Pinpoint the cell where the given text exists, returning its [X, Y] midpoint coordinate. 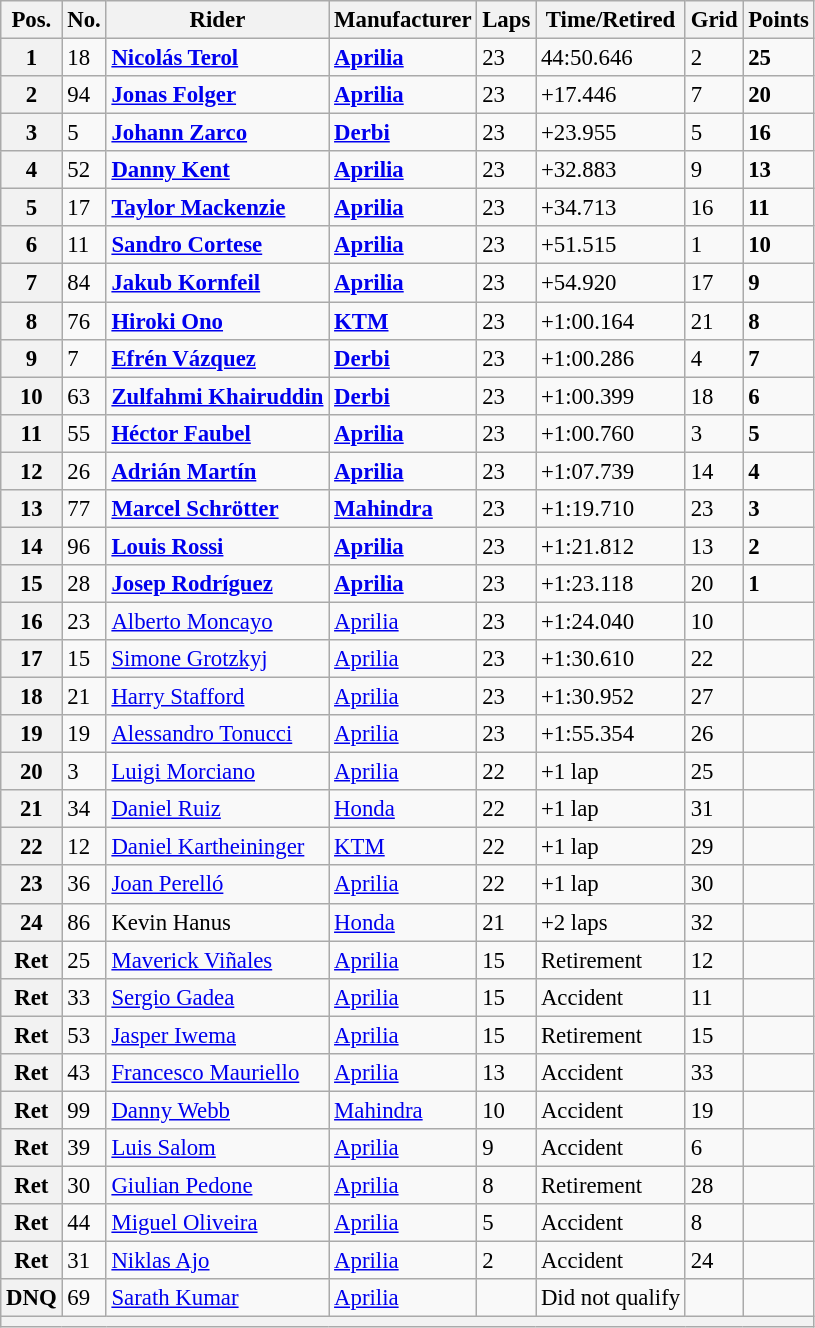
+54.920 [611, 283]
Simone Grotzkyj [218, 659]
Pos. [32, 20]
+1:00.286 [611, 358]
77 [84, 509]
Johann Zarco [218, 133]
+1:30.952 [611, 697]
36 [84, 885]
Daniel Ruiz [218, 809]
69 [84, 1298]
39 [84, 1148]
+17.446 [611, 95]
76 [84, 321]
+1:19.710 [611, 509]
Joan Perelló [218, 885]
55 [84, 433]
Sergio Gadea [218, 997]
No. [84, 20]
Danny Webb [218, 1110]
+1:00.399 [611, 396]
43 [84, 1073]
Alessandro Tonucci [218, 734]
Daniel Kartheininger [218, 847]
Jonas Folger [218, 95]
+34.713 [611, 208]
Alberto Moncayo [218, 621]
Zulfahmi Khairuddin [218, 396]
Francesco Mauriello [218, 1073]
Danny Kent [218, 170]
+1:21.812 [611, 546]
Nicolás Terol [218, 58]
Giulian Pedone [218, 1185]
+1:23.118 [611, 584]
44:50.646 [611, 58]
Miguel Oliveira [218, 1223]
Manufacturer [403, 20]
53 [84, 1035]
Adrián Martín [218, 471]
Hiroki Ono [218, 321]
+1:07.739 [611, 471]
+1:00.164 [611, 321]
+23.955 [611, 133]
Harry Stafford [218, 697]
Jasper Iwema [218, 1035]
27 [714, 697]
+1:00.760 [611, 433]
Grid [714, 20]
Taylor Mackenzie [218, 208]
Maverick Viñales [218, 960]
Luigi Morciano [218, 772]
Josep Rodríguez [218, 584]
Sarath Kumar [218, 1298]
Sandro Cortese [218, 245]
+1:24.040 [611, 621]
99 [84, 1110]
34 [84, 809]
Kevin Hanus [218, 922]
Time/Retired [611, 20]
+2 laps [611, 922]
DNQ [32, 1298]
84 [84, 283]
94 [84, 95]
52 [84, 170]
Niklas Ajo [218, 1261]
29 [714, 847]
Jakub Kornfeil [218, 283]
Luis Salom [218, 1148]
63 [84, 396]
+32.883 [611, 170]
96 [84, 546]
86 [84, 922]
Marcel Schrötter [218, 509]
+1:30.610 [611, 659]
Héctor Faubel [218, 433]
Did not qualify [611, 1298]
Laps [506, 20]
44 [84, 1223]
+1:55.354 [611, 734]
Points [778, 20]
+51.515 [611, 245]
Louis Rossi [218, 546]
Rider [218, 20]
Efrén Vázquez [218, 358]
32 [714, 922]
